Return the (X, Y) coordinate for the center point of the cell that contains the specified text.  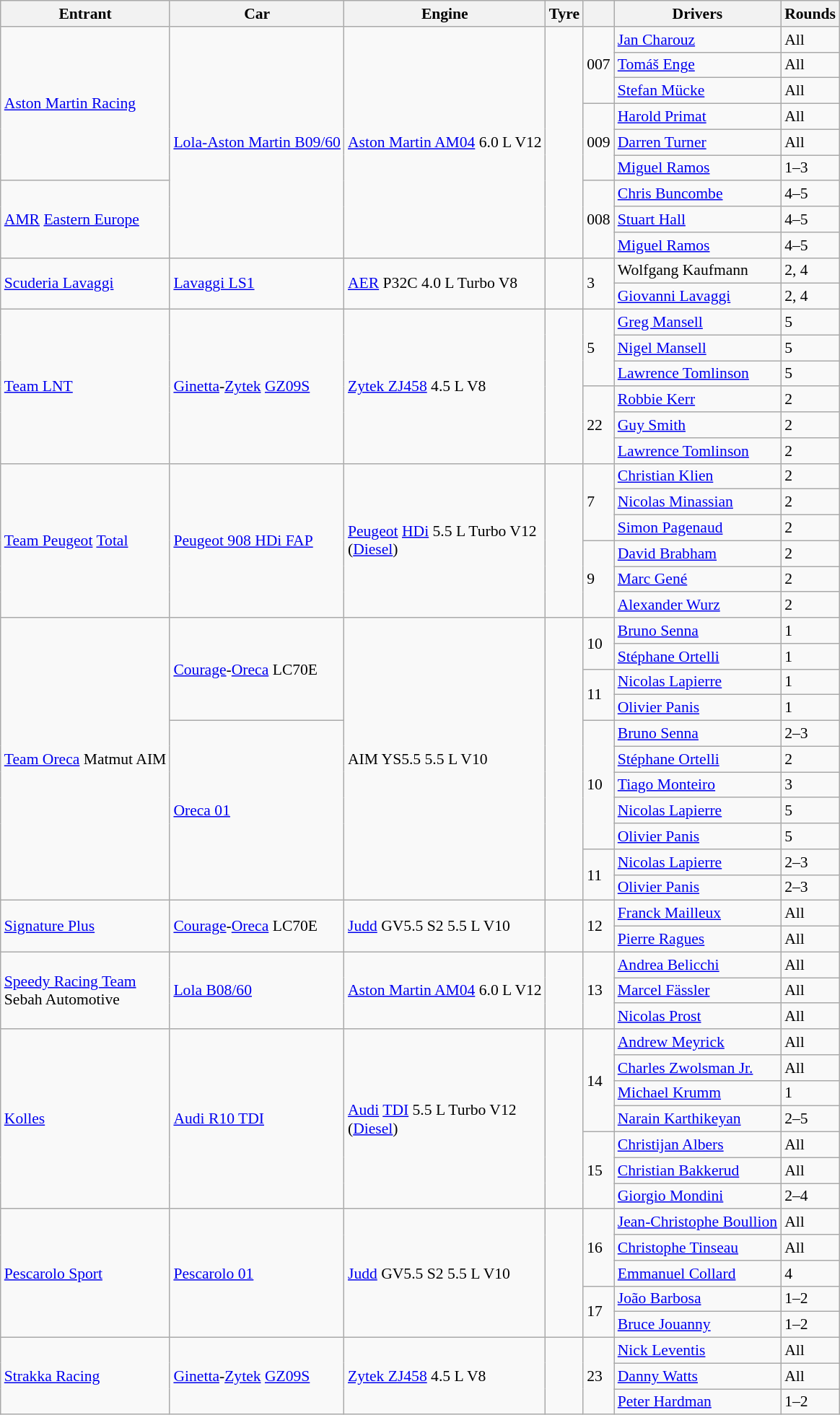
Nick Leventis (697, 1351)
Harold Primat (697, 117)
Kolles (85, 1118)
Christophe Tinseau (697, 1248)
Entrant (85, 14)
Andrew Meyrick (697, 1042)
15 (599, 1170)
Lola-Aston Martin B09/60 (257, 143)
Marcel Fässler (697, 991)
2–4 (810, 1196)
Tomáš Enge (697, 65)
Franck Mailleux (697, 914)
Tyre (564, 14)
Christian Klien (697, 476)
Team Oreca Matmut AIM (85, 759)
007 (599, 65)
Emmanuel Collard (697, 1274)
Danny Watts (697, 1376)
Nicolas Minassian (697, 502)
Simon Pagenaud (697, 528)
14 (599, 1080)
1–3 (810, 168)
4 (810, 1274)
9 (599, 579)
17 (599, 1312)
Charles Zwolsman Jr. (697, 1068)
008 (599, 219)
Alexander Wurz (697, 605)
Peugeot HDi 5.5 L Turbo V12(Diesel) (445, 540)
Nigel Mansell (697, 348)
009 (599, 143)
Giorgio Mondini (697, 1196)
Guy Smith (697, 425)
Michael Krumm (697, 1093)
Lola B08/60 (257, 990)
Tiago Monteiro (697, 785)
7 (599, 502)
Signature Plus (85, 926)
Speedy Racing Team Sebah Automotive (85, 990)
12 (599, 926)
Scuderia Lavaggi (85, 283)
Jan Charouz (697, 40)
David Brabham (697, 553)
Wolfgang Kaufmann (697, 271)
Darren Turner (697, 142)
Stefan Mücke (697, 91)
Andrea Belicchi (697, 965)
Audi R10 TDI (257, 1118)
Christijan Albers (697, 1145)
Bruce Jouanny (697, 1325)
Stuart Hall (697, 219)
Pierre Ragues (697, 939)
Team Peugeot Total (85, 540)
Peugeot 908 HDi FAP (257, 540)
Engine (445, 14)
Marc Gené (697, 579)
Rounds (810, 14)
AER P32C 4.0 L Turbo V8 (445, 283)
Car (257, 14)
Pescarolo 01 (257, 1274)
Chris Buncombe (697, 194)
Giovanni Lavaggi (697, 297)
Robbie Kerr (697, 400)
Pescarolo Sport (85, 1274)
Strakka Racing (85, 1377)
Aston Martin Racing (85, 104)
16 (599, 1248)
AIM YS5.5 5.5 L V10 (445, 759)
Audi TDI 5.5 L Turbo V12(Diesel) (445, 1118)
Drivers (697, 14)
23 (599, 1377)
Jean-Christophe Boullion (697, 1222)
2–5 (810, 1119)
João Barbosa (697, 1299)
13 (599, 990)
Team LNT (85, 387)
Oreca 01 (257, 811)
Nicolas Prost (697, 1017)
Lavaggi LS1 (257, 283)
Greg Mansell (697, 323)
22 (599, 426)
Peter Hardman (697, 1402)
Narain Karthikeyan (697, 1119)
Christian Bakkerud (697, 1170)
AMR Eastern Europe (85, 219)
